Pinpoint the cell where the given text exists, returning its [x, y] midpoint coordinate. 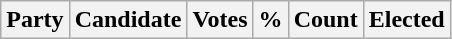
Party [35, 20]
Elected [406, 20]
% [270, 20]
Candidate [128, 20]
Votes [220, 20]
Count [326, 20]
